Determine the (x, y) coordinate at the center of the cell enclosing the given text.  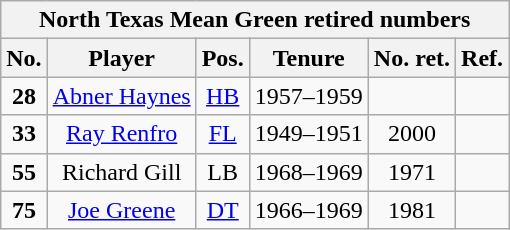
33 (24, 134)
No. ret. (412, 58)
1966–1969 (308, 210)
1968–1969 (308, 172)
DT (222, 210)
Player (122, 58)
LB (222, 172)
HB (222, 96)
75 (24, 210)
Abner Haynes (122, 96)
1971 (412, 172)
Ray Renfro (122, 134)
Richard Gill (122, 172)
No. (24, 58)
28 (24, 96)
55 (24, 172)
2000 (412, 134)
North Texas Mean Green retired numbers (255, 20)
1949–1951 (308, 134)
Tenure (308, 58)
1981 (412, 210)
Ref. (482, 58)
1957–1959 (308, 96)
Joe Greene (122, 210)
FL (222, 134)
Pos. (222, 58)
